Output the (X, Y) coordinate of the center of the cell containing the given text.  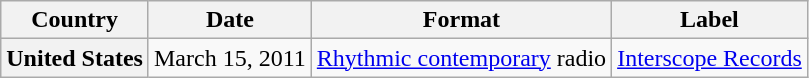
Label (710, 20)
March 15, 2011 (230, 58)
Country (75, 20)
Rhythmic contemporary radio (461, 58)
Interscope Records (710, 58)
United States (75, 58)
Date (230, 20)
Format (461, 20)
